For the text-containing cell, return its midpoint in (x, y) coordinate format. 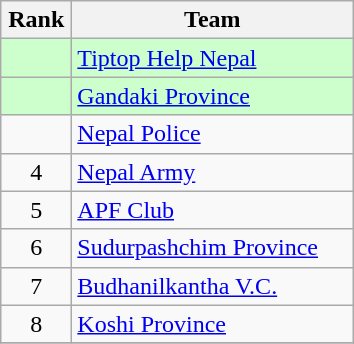
Sudurpashchim Province (212, 248)
APF Club (212, 210)
Koshi Province (212, 324)
6 (36, 248)
Tiptop Help Nepal (212, 58)
Nepal Police (212, 134)
Gandaki Province (212, 96)
Nepal Army (212, 172)
Rank (36, 20)
4 (36, 172)
Budhanilkantha V.C. (212, 286)
8 (36, 324)
5 (36, 210)
Team (212, 20)
7 (36, 286)
